Scan for the cell matching the given text and deliver its [X, Y] coordinate at center. 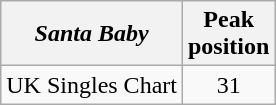
UK Singles Chart [92, 85]
31 [228, 85]
Peakposition [228, 34]
Santa Baby [92, 34]
